Pinpoint the cell where the given text exists, returning its [x, y] midpoint coordinate. 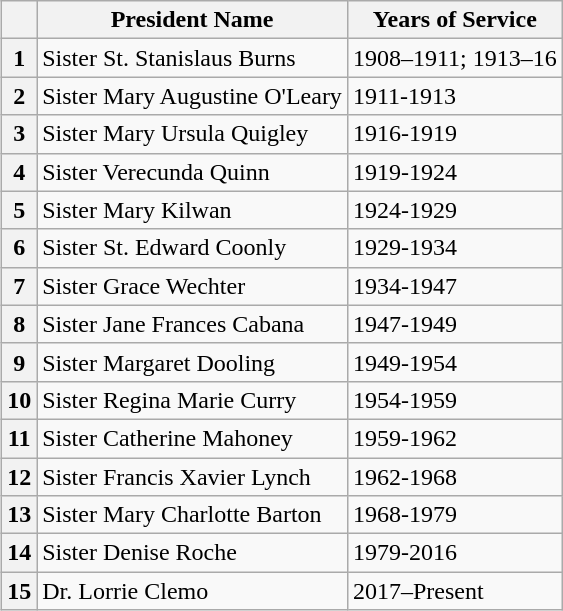
Sister Catherine Mahoney [192, 438]
12 [20, 477]
Sister Jane Frances Cabana [192, 324]
1916-1919 [454, 134]
Sister Mary Ursula Quigley [192, 134]
1934-1947 [454, 286]
1924-1929 [454, 210]
4 [20, 172]
Sister St. Stanislaus Burns [192, 58]
14 [20, 553]
10 [20, 400]
Dr. Lorrie Clemo [192, 591]
2 [20, 96]
5 [20, 210]
1911-1913 [454, 96]
Years of Service [454, 20]
Sister Denise Roche [192, 553]
President Name [192, 20]
1919-1924 [454, 172]
Sister Mary Charlotte Barton [192, 515]
1947-1949 [454, 324]
1908–1911; 1913–16 [454, 58]
15 [20, 591]
13 [20, 515]
Sister Mary Augustine O'Leary [192, 96]
2017–Present [454, 591]
Sister Margaret Dooling [192, 362]
Sister Verecunda Quinn [192, 172]
1962-1968 [454, 477]
1959-1962 [454, 438]
Sister Grace Wechter [192, 286]
3 [20, 134]
Sister Francis Xavier Lynch [192, 477]
1949-1954 [454, 362]
1954-1959 [454, 400]
9 [20, 362]
11 [20, 438]
Sister Mary Kilwan [192, 210]
Sister Regina Marie Curry [192, 400]
6 [20, 248]
7 [20, 286]
Sister St. Edward Coonly [192, 248]
1968-1979 [454, 515]
1 [20, 58]
1929-1934 [454, 248]
1979-2016 [454, 553]
8 [20, 324]
